Return (X, Y) of the center of cell containing provided text 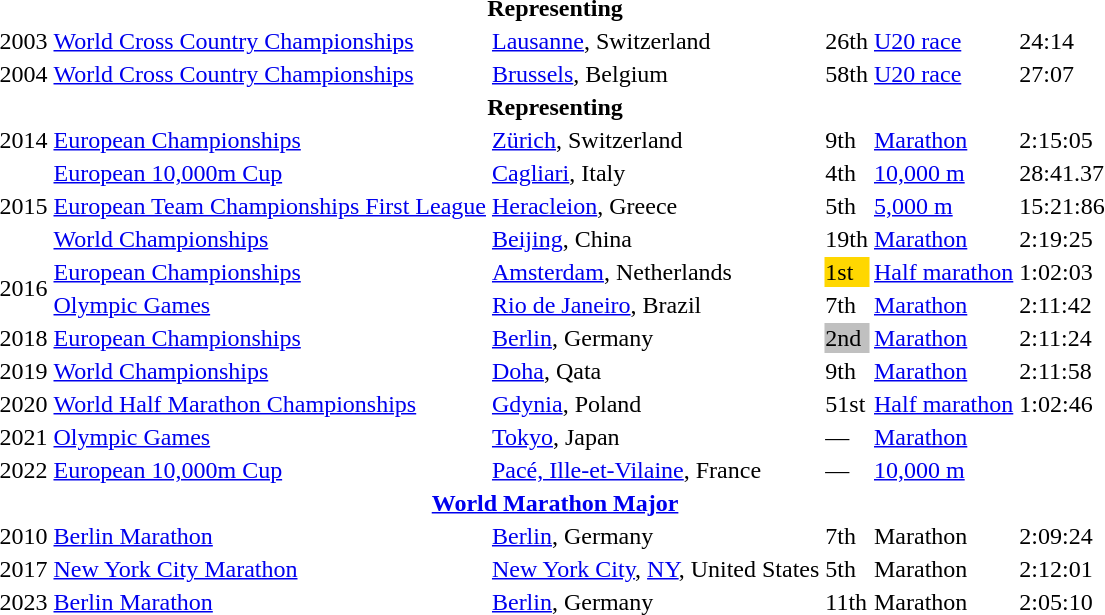
Heracleion, Greece (655, 206)
Doha, Qata (655, 371)
New York City Marathon (270, 569)
5,000 m (943, 206)
Lausanne, Switzerland (655, 41)
Cagliari, Italy (655, 173)
World Half Marathon Championships (270, 404)
Beijing, China (655, 239)
New York City, NY, United States (655, 569)
19th (847, 239)
European Team Championships First League (270, 206)
Pacé, Ille-et-Vilaine, France (655, 470)
Gdynia, Poland (655, 404)
Tokyo, Japan (655, 437)
Berlin Marathon (270, 536)
58th (847, 74)
1st (847, 272)
26th (847, 41)
Rio de Janeiro, Brazil (655, 305)
Amsterdam, Netherlands (655, 272)
Brussels, Belgium (655, 74)
2nd (847, 338)
Zürich, Switzerland (655, 140)
51st (847, 404)
4th (847, 173)
